Provide the [x, y] coordinate of the cell's center where the given text is located.  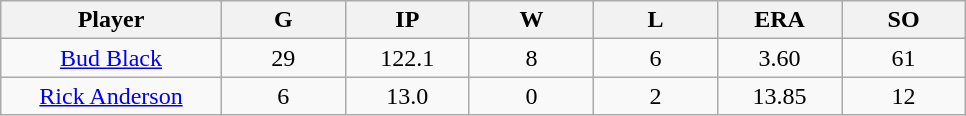
29 [283, 58]
13.85 [779, 96]
IP [407, 20]
SO [904, 20]
2 [655, 96]
G [283, 20]
ERA [779, 20]
13.0 [407, 96]
Rick Anderson [112, 96]
L [655, 20]
12 [904, 96]
Player [112, 20]
8 [531, 58]
61 [904, 58]
W [531, 20]
3.60 [779, 58]
122.1 [407, 58]
0 [531, 96]
Bud Black [112, 58]
